Output the (X, Y) coordinate of the center of the cell containing the given text.  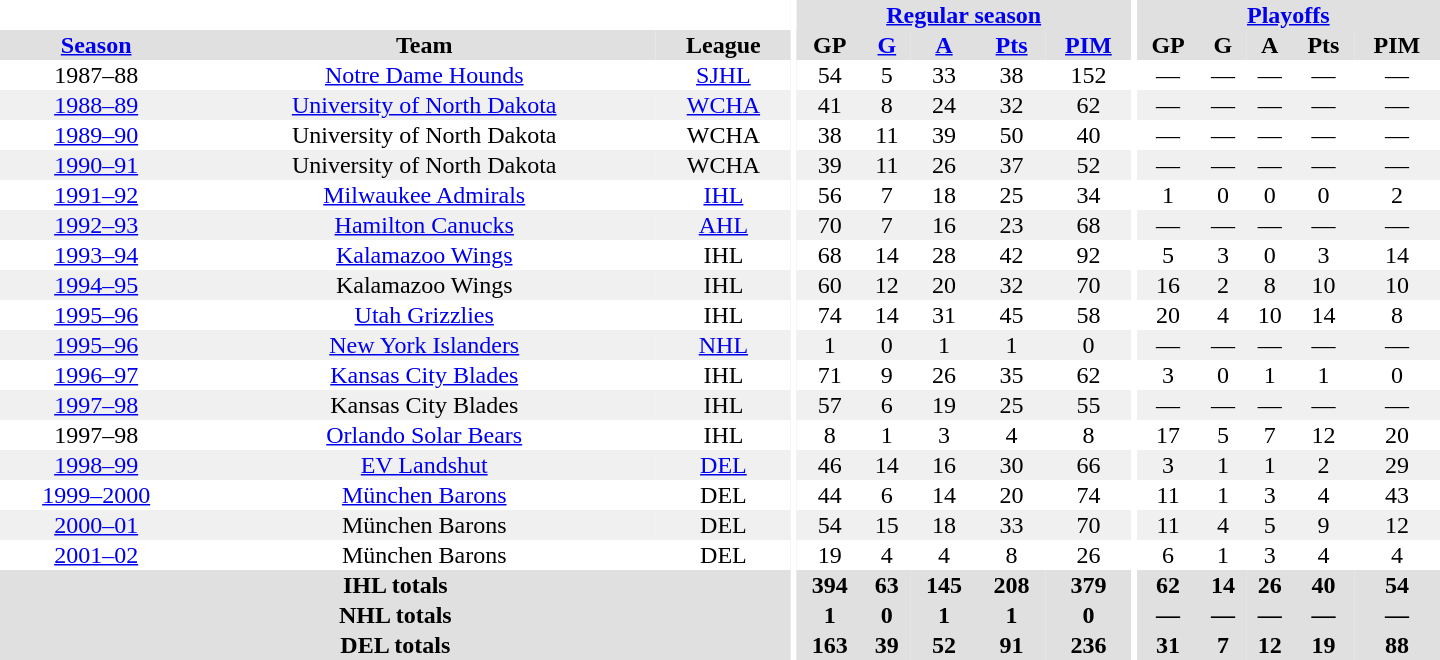
50 (1012, 135)
45 (1012, 315)
Regular season (964, 15)
63 (886, 585)
Utah Grizzlies (424, 315)
1994–95 (96, 285)
NHL (724, 345)
SJHL (724, 75)
41 (830, 105)
League (724, 45)
71 (830, 375)
1988–89 (96, 105)
Playoffs (1288, 15)
2001–02 (96, 555)
1993–94 (96, 255)
66 (1088, 465)
IHL totals (396, 585)
1987–88 (96, 75)
91 (1012, 645)
Team (424, 45)
58 (1088, 315)
1989–90 (96, 135)
44 (830, 495)
15 (886, 525)
152 (1088, 75)
EV Landshut (424, 465)
208 (1012, 585)
236 (1088, 645)
92 (1088, 255)
55 (1088, 405)
2000–01 (96, 525)
1998–99 (96, 465)
NHL totals (396, 615)
23 (1012, 225)
1991–92 (96, 195)
1996–97 (96, 375)
57 (830, 405)
56 (830, 195)
37 (1012, 165)
AHL (724, 225)
28 (944, 255)
17 (1168, 435)
1992–93 (96, 225)
Season (96, 45)
24 (944, 105)
DEL totals (396, 645)
43 (1397, 495)
30 (1012, 465)
88 (1397, 645)
New York Islanders (424, 345)
Orlando Solar Bears (424, 435)
394 (830, 585)
163 (830, 645)
Hamilton Canucks (424, 225)
35 (1012, 375)
145 (944, 585)
42 (1012, 255)
29 (1397, 465)
379 (1088, 585)
60 (830, 285)
34 (1088, 195)
Milwaukee Admirals (424, 195)
Notre Dame Hounds (424, 75)
1990–91 (96, 165)
46 (830, 465)
1999–2000 (96, 495)
